Capture the cell that displays the provided text and extract its [x, y] central coordinate. 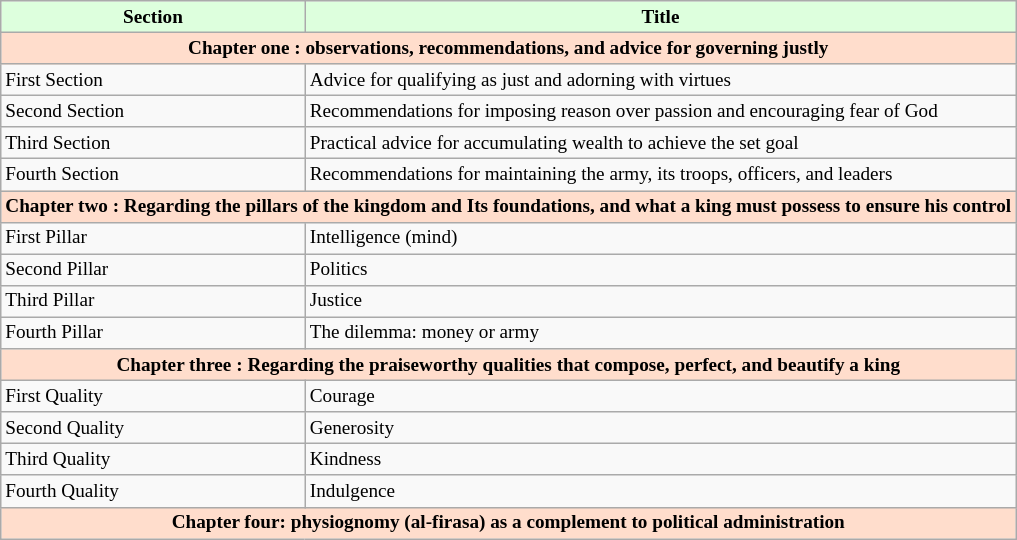
Intelligence (mind) [660, 238]
Title [660, 17]
Second Section [153, 111]
Recommendations for maintaining the army, its troops, officers, and leaders [660, 175]
The dilemma: money or army [660, 333]
Generosity [660, 428]
Politics [660, 270]
First Pillar [153, 238]
First Quality [153, 396]
Third Pillar [153, 301]
Kindness [660, 460]
Fourth Quality [153, 491]
Fourth Pillar [153, 333]
Chapter two : Regarding the pillars of the kingdom and Its foundations, and what a king must possess to ensure his control [508, 206]
Second Pillar [153, 270]
Third Section [153, 143]
Practical advice for accumulating wealth to achieve the set goal [660, 143]
Second Quality [153, 428]
Section [153, 17]
Courage [660, 396]
Third Quality [153, 460]
Chapter one : observations, recommendations, and advice for governing justly [508, 48]
Indulgence [660, 491]
Justice [660, 301]
Advice for qualifying as just and adorning with virtues [660, 80]
Recommendations for imposing reason over passion and encouraging fear of God [660, 111]
Chapter three : Regarding the praiseworthy qualities that compose, perfect, and beautify a king [508, 365]
Chapter four: physiognomy (al-firasa) as a complement to political administration [508, 523]
Fourth Section [153, 175]
First Section [153, 80]
